Search for the cell housing the specified text and yield its (x, y) center coordinate. 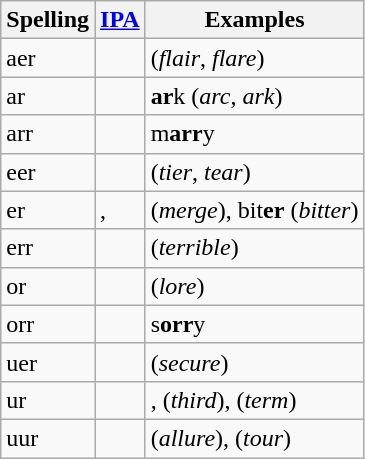
marry (254, 134)
orr (48, 324)
uer (48, 362)
(lore) (254, 286)
(secure) (254, 362)
aer (48, 58)
ar (48, 96)
(flair, flare) (254, 58)
ark (arc, ark) (254, 96)
er (48, 210)
ur (48, 400)
(tier, tear) (254, 172)
IPA (120, 20)
uur (48, 438)
, (120, 210)
arr (48, 134)
(merge), biter (bitter) (254, 210)
(allure), (tour) (254, 438)
or (48, 286)
(terrible) (254, 248)
Spelling (48, 20)
sorry (254, 324)
, (third), (term) (254, 400)
err (48, 248)
eer (48, 172)
Examples (254, 20)
